Capture the cell that displays the provided text and extract its [x, y] central coordinate. 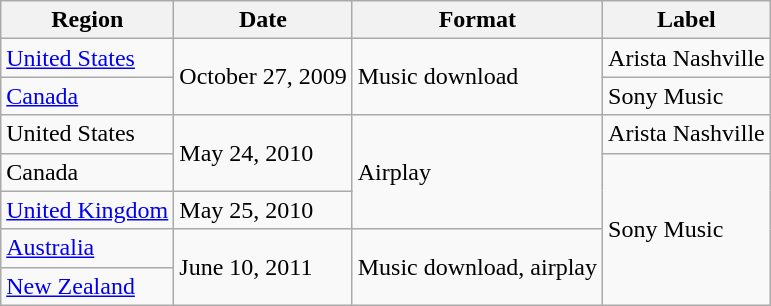
May 24, 2010 [263, 153]
Airplay [477, 172]
United Kingdom [88, 210]
Format [477, 20]
Australia [88, 248]
October 27, 2009 [263, 77]
May 25, 2010 [263, 210]
Label [687, 20]
June 10, 2011 [263, 267]
Region [88, 20]
Music download, airplay [477, 267]
Music download [477, 77]
New Zealand [88, 286]
Date [263, 20]
